Find where the given text appears and provide that cell's center as (X, Y) coordinate. 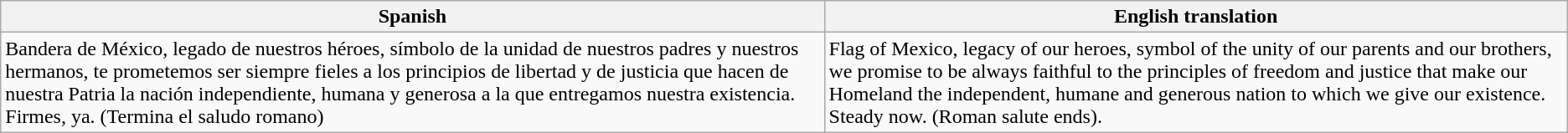
English translation (1196, 17)
Spanish (412, 17)
